Output the (x, y) coordinate of the center of the cell containing the given text.  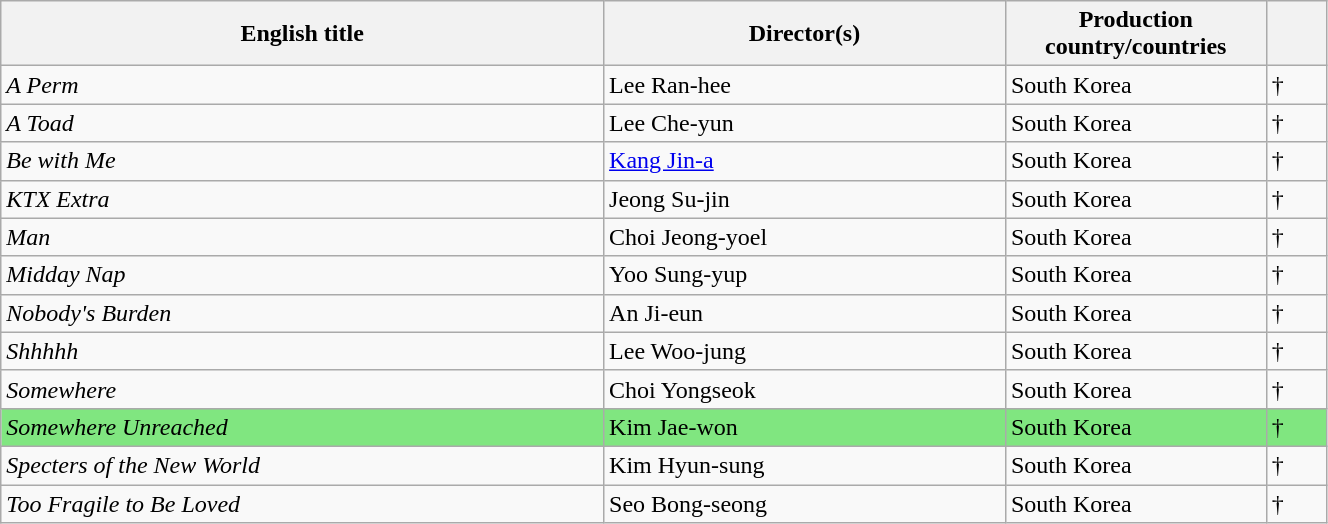
Director(s) (805, 34)
A Perm (302, 85)
Man (302, 237)
A Toad (302, 123)
Choi Jeong-yoel (805, 237)
Choi Yongseok (805, 389)
Be with Me (302, 161)
Production country/countries (1136, 34)
Lee Ran-hee (805, 85)
Kim Jae-won (805, 427)
Kang Jin-a (805, 161)
Kim Hyun-sung (805, 465)
Somewhere Unreached (302, 427)
Seo Bong-seong (805, 503)
Midday Nap (302, 275)
An Ji-eun (805, 313)
Too Fragile to Be Loved (302, 503)
KTX Extra (302, 199)
Nobody's Burden (302, 313)
Yoo Sung-yup (805, 275)
Lee Che-yun (805, 123)
English title (302, 34)
Jeong Su-jin (805, 199)
Specters of the New World (302, 465)
Shhhhh (302, 351)
Somewhere (302, 389)
Lee Woo-jung (805, 351)
